Output the (X, Y) coordinate of the center of the cell containing the given text.  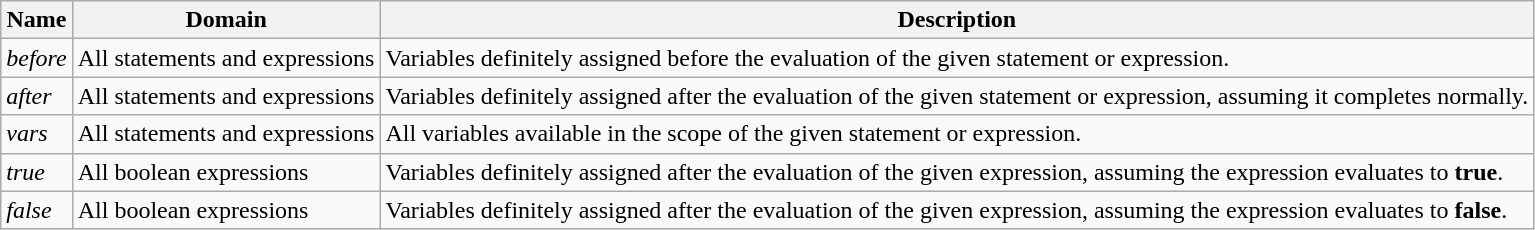
Variables definitely assigned after the evaluation of the given expression, assuming the expression evaluates to true. (957, 172)
before (36, 58)
Name (36, 20)
true (36, 172)
Variables definitely assigned after the evaluation of the given expression, assuming the expression evaluates to false. (957, 210)
Domain (226, 20)
after (36, 96)
vars (36, 134)
false (36, 210)
All variables available in the scope of the given statement or expression. (957, 134)
Variables definitely assigned before the evaluation of the given statement or expression. (957, 58)
Description (957, 20)
Variables definitely assigned after the evaluation of the given statement or expression, assuming it completes normally. (957, 96)
